Detect which cell encompasses the target text, then output its [X, Y] center coordinate. 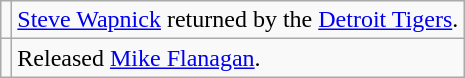
Steve Wapnick returned by the Detroit Tigers. [238, 20]
Released Mike Flanagan. [238, 58]
